Locate the cell with the specified text and output its (x, y) center coordinate. 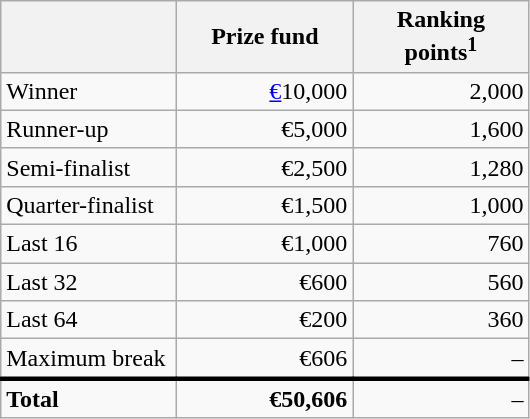
360 (441, 320)
1,280 (441, 167)
€600 (265, 282)
€1,500 (265, 205)
€5,000 (265, 129)
Semi-finalist (89, 167)
€606 (265, 359)
2,000 (441, 91)
Maximum break (89, 359)
€1,000 (265, 244)
€50,606 (265, 398)
760 (441, 244)
€2,500 (265, 167)
Total (89, 398)
Last 32 (89, 282)
Ranking points1 (441, 37)
Prize fund (265, 37)
Last 64 (89, 320)
€200 (265, 320)
Winner (89, 91)
1,000 (441, 205)
1,600 (441, 129)
Runner-up (89, 129)
€10,000 (265, 91)
Quarter-finalist (89, 205)
560 (441, 282)
Last 16 (89, 244)
